Identify which cell holds the provided text, then report its [x, y] central coordinate. 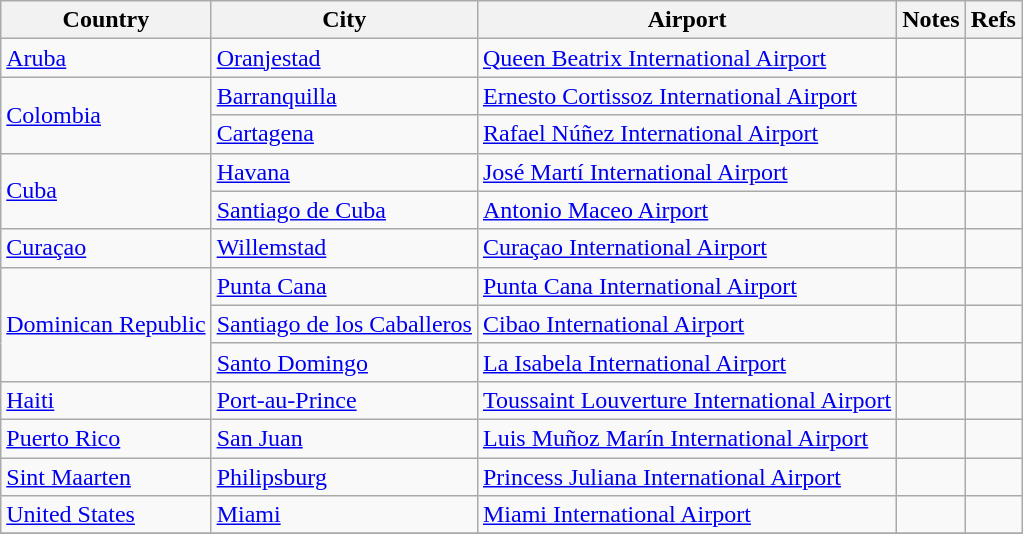
Punta Cana International Airport [686, 286]
Cibao International Airport [686, 324]
Queen Beatrix International Airport [686, 58]
Curaçao [106, 248]
Toussaint Louverture International Airport [686, 400]
Rafael Núñez International Airport [686, 134]
Luis Muñoz Marín International Airport [686, 438]
Santiago de los Caballeros [344, 324]
Country [106, 20]
Aruba [106, 58]
Colombia [106, 115]
Willemstad [344, 248]
San Juan [344, 438]
City [344, 20]
Santo Domingo [344, 362]
Curaçao International Airport [686, 248]
Antonio Maceo Airport [686, 210]
Sint Maarten [106, 477]
La Isabela International Airport [686, 362]
Miami International Airport [686, 515]
Dominican Republic [106, 324]
United States [106, 515]
Princess Juliana International Airport [686, 477]
Refs [993, 20]
Philipsburg [344, 477]
Oranjestad [344, 58]
Port-au-Prince [344, 400]
Punta Cana [344, 286]
Santiago de Cuba [344, 210]
Barranquilla [344, 96]
Puerto Rico [106, 438]
Cuba [106, 191]
Haiti [106, 400]
Airport [686, 20]
Ernesto Cortissoz International Airport [686, 96]
Notes [931, 20]
Cartagena [344, 134]
José Martí International Airport [686, 172]
Miami [344, 515]
Havana [344, 172]
